For the text-containing cell, return its midpoint in [x, y] coordinate format. 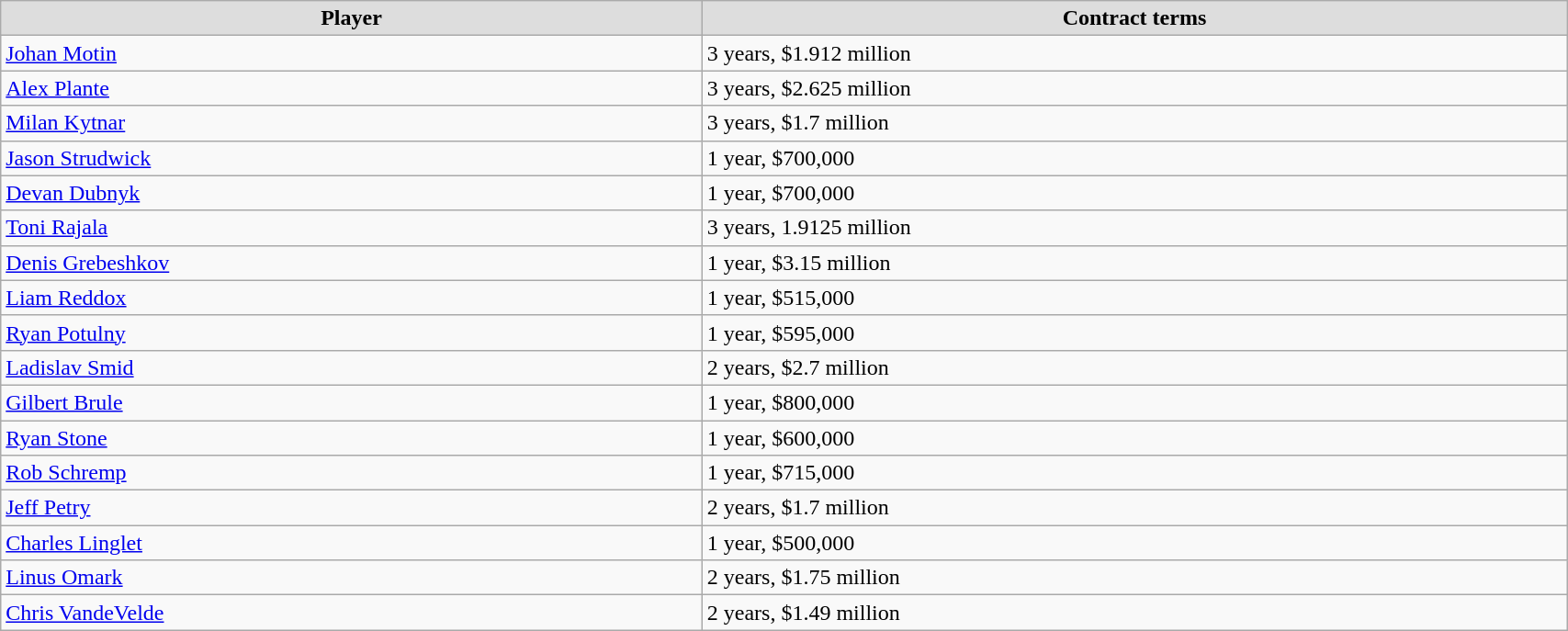
Ryan Stone [352, 438]
Jason Strudwick [352, 158]
2 years, $1.7 million [1134, 508]
Contract terms [1134, 18]
Chris VandeVelde [352, 613]
1 year, $800,000 [1134, 402]
3 years, $1.7 million [1134, 123]
Alex Plante [352, 88]
2 years, $1.49 million [1134, 613]
1 year, $715,000 [1134, 473]
Jeff Petry [352, 508]
Charles Linglet [352, 543]
Linus Omark [352, 578]
2 years, $1.75 million [1134, 578]
3 years, 1.9125 million [1134, 228]
Player [352, 18]
Denis Grebeshkov [352, 263]
Rob Schremp [352, 473]
Ladislav Smid [352, 367]
1 year, $515,000 [1134, 298]
1 year, $3.15 million [1134, 263]
Liam Reddox [352, 298]
Gilbert Brule [352, 402]
1 year, $595,000 [1134, 332]
Devan Dubnyk [352, 193]
3 years, $1.912 million [1134, 53]
1 year, $500,000 [1134, 543]
1 year, $600,000 [1134, 438]
3 years, $2.625 million [1134, 88]
Johan Motin [352, 53]
2 years, $2.7 million [1134, 367]
Ryan Potulny [352, 332]
Milan Kytnar [352, 123]
Toni Rajala [352, 228]
